Return the (X, Y) coordinate for the center point of the cell that contains the specified text.  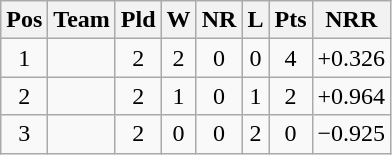
Pts (290, 20)
4 (290, 58)
+0.964 (352, 96)
NR (219, 20)
W (178, 20)
+0.326 (352, 58)
NRR (352, 20)
3 (24, 134)
Pld (138, 20)
Pos (24, 20)
Team (82, 20)
−0.925 (352, 134)
L (256, 20)
